Return the [x, y] coordinate for the center point of the cell that contains the specified text.  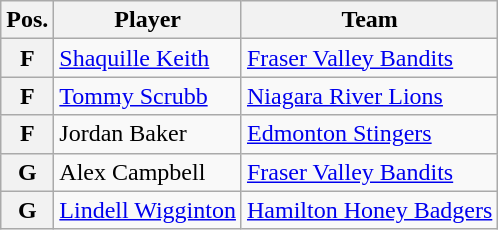
Pos. [28, 20]
Edmonton Stingers [369, 134]
Team [369, 20]
Alex Campbell [148, 172]
Shaquille Keith [148, 58]
Hamilton Honey Badgers [369, 210]
Lindell Wigginton [148, 210]
Jordan Baker [148, 134]
Player [148, 20]
Niagara River Lions [369, 96]
Tommy Scrubb [148, 96]
